Detect which cell encompasses the target text, then output its (x, y) center coordinate. 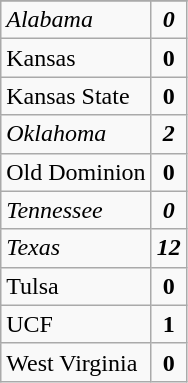
UCF (76, 324)
Oklahoma (76, 134)
Tennessee (76, 210)
Old Dominion (76, 172)
Kansas (76, 58)
West Virginia (76, 362)
Kansas State (76, 96)
Tulsa (76, 286)
1 (168, 324)
12 (168, 248)
Texas (76, 248)
2 (168, 134)
Alabama (76, 20)
